Locate the cell with the specified text and output its [X, Y] center coordinate. 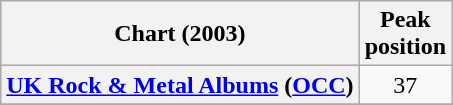
UK Rock & Metal Albums (OCC) [180, 85]
37 [405, 85]
Chart (2003) [180, 34]
Peakposition [405, 34]
